Identify which cell holds the provided text, then report its [X, Y] central coordinate. 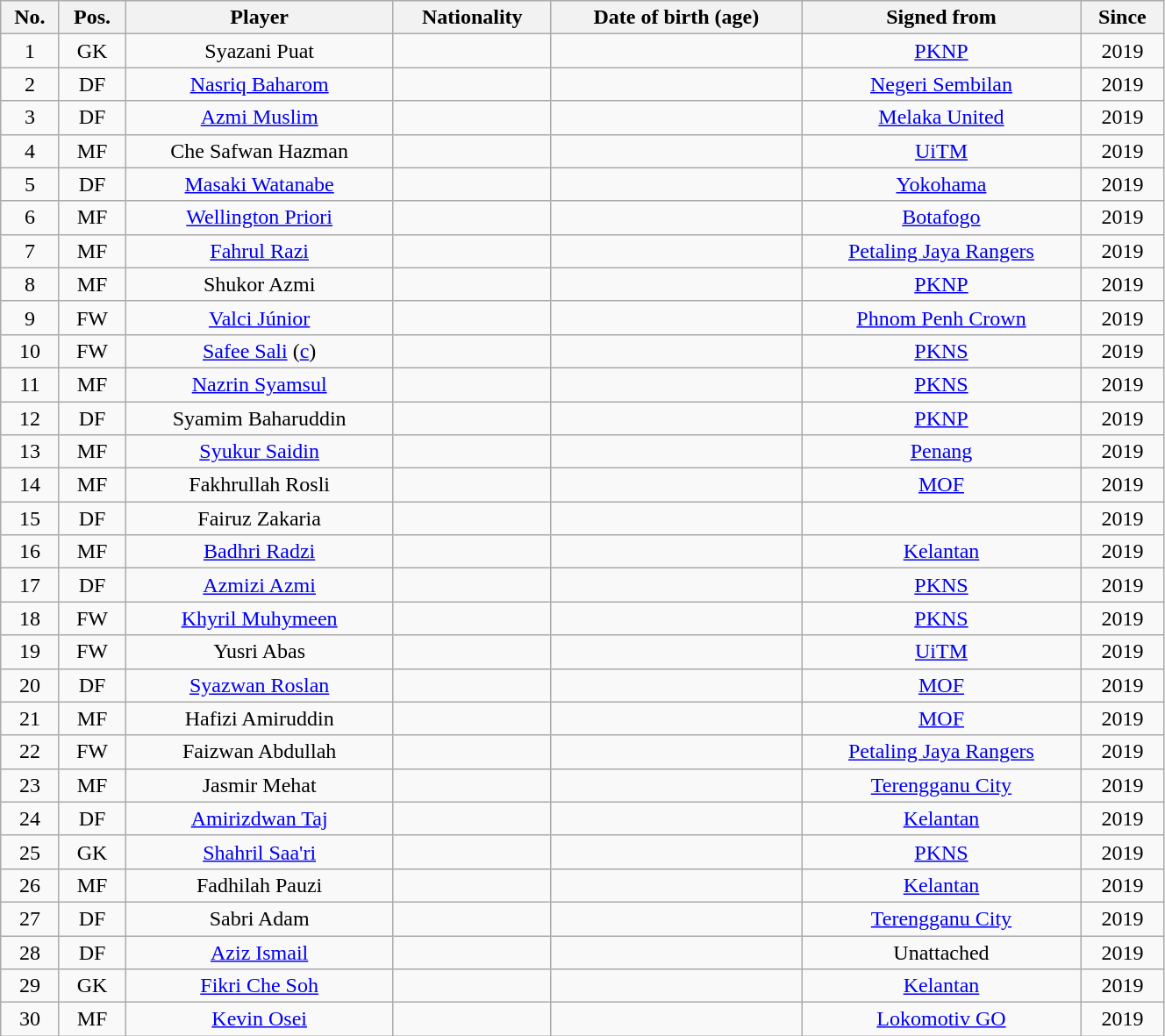
17 [30, 585]
10 [30, 351]
Lokomotiv GO [942, 1019]
Hafizi Amiruddin [260, 718]
13 [30, 452]
Fikri Che Soh [260, 986]
Penang [942, 452]
28 [30, 952]
11 [30, 384]
Safee Sali (c) [260, 351]
Shukor Azmi [260, 284]
Player [260, 18]
Melaka United [942, 118]
Jasmir Mehat [260, 785]
5 [30, 184]
Amirizdwan Taj [260, 818]
Azmizi Azmi [260, 585]
Syazwan Roslan [260, 685]
3 [30, 118]
Unattached [942, 952]
Phnom Penh Crown [942, 318]
Badhri Radzi [260, 552]
Since [1122, 18]
No. [30, 18]
Fahrul Razi [260, 251]
1 [30, 51]
7 [30, 251]
Valci Júnior [260, 318]
Negeri Sembilan [942, 84]
Fakhrullah Rosli [260, 485]
4 [30, 151]
Syukur Saidin [260, 452]
Sabri Adam [260, 918]
18 [30, 618]
Yusri Abas [260, 652]
Nazrin Syamsul [260, 384]
Botafogo [942, 218]
Khyril Muhymeen [260, 618]
22 [30, 752]
2 [30, 84]
Nasriq Baharom [260, 84]
6 [30, 218]
Syazani Puat [260, 51]
Shahril Saa'ri [260, 852]
Che Safwan Hazman [260, 151]
Faizwan Abdullah [260, 752]
23 [30, 785]
Fadhilah Pauzi [260, 885]
26 [30, 885]
25 [30, 852]
9 [30, 318]
Masaki Watanabe [260, 184]
29 [30, 986]
19 [30, 652]
12 [30, 418]
Nationality [472, 18]
Wellington Priori [260, 218]
27 [30, 918]
Kevin Osei [260, 1019]
Aziz Ismail [260, 952]
15 [30, 518]
30 [30, 1019]
Yokohama [942, 184]
Signed from [942, 18]
Date of birth (age) [675, 18]
Fairuz Zakaria [260, 518]
Azmi Muslim [260, 118]
Pos. [92, 18]
16 [30, 552]
24 [30, 818]
20 [30, 685]
Syamim Baharuddin [260, 418]
14 [30, 485]
21 [30, 718]
8 [30, 284]
